Return the [x, y] coordinate for the center point of the cell that contains the specified text.  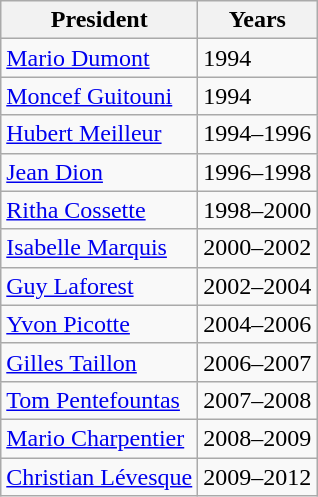
2004–2006 [258, 324]
Jean Dion [100, 172]
1994–1996 [258, 134]
Tom Pentefountas [100, 400]
Years [258, 20]
Mario Dumont [100, 58]
President [100, 20]
Ritha Cossette [100, 210]
2006–2007 [258, 362]
2002–2004 [258, 286]
2008–2009 [258, 438]
Moncef Guitouni [100, 96]
Hubert Meilleur [100, 134]
2007–2008 [258, 400]
Mario Charpentier [100, 438]
Gilles Taillon [100, 362]
1996–1998 [258, 172]
2000–2002 [258, 248]
Christian Lévesque [100, 477]
2009–2012 [258, 477]
Guy Laforest [100, 286]
Isabelle Marquis [100, 248]
Yvon Picotte [100, 324]
1998–2000 [258, 210]
